Scan for the cell matching the given text and deliver its (x, y) coordinate at center. 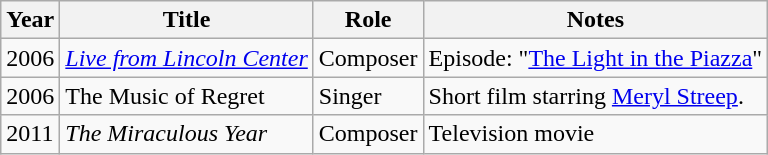
The Miraculous Year (187, 134)
Notes (596, 20)
The Music of Regret (187, 96)
Live from Lincoln Center (187, 58)
Singer (368, 96)
Year (30, 20)
Title (187, 20)
2011 (30, 134)
Television movie (596, 134)
Episode: "The Light in the Piazza" (596, 58)
Short film starring Meryl Streep. (596, 96)
Role (368, 20)
